Determine the (x, y) coordinate at the center of the cell enclosing the given text.  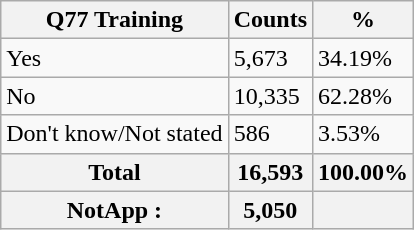
% (364, 20)
100.00% (364, 172)
10,335 (270, 96)
62.28% (364, 96)
16,593 (270, 172)
NotApp : (114, 210)
Counts (270, 20)
Q77 Training (114, 20)
Total (114, 172)
Yes (114, 58)
5,050 (270, 210)
Don't know/Not stated (114, 134)
No (114, 96)
34.19% (364, 58)
586 (270, 134)
5,673 (270, 58)
3.53% (364, 134)
